Return the (x, y) coordinate for the center point of the cell that contains the specified text.  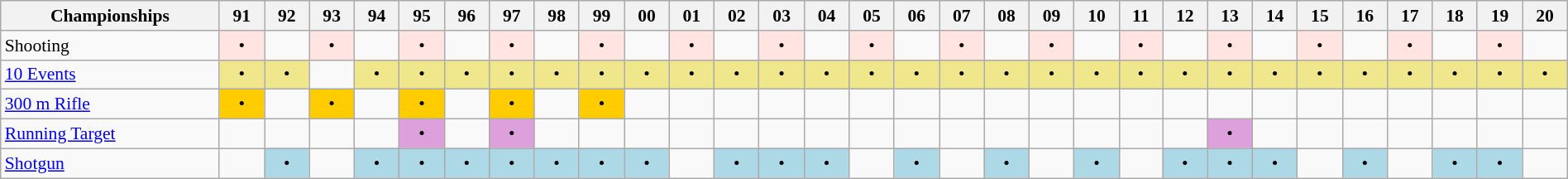
06 (916, 16)
13 (1230, 16)
09 (1051, 16)
10 (1097, 16)
96 (466, 16)
18 (1455, 16)
00 (647, 16)
17 (1409, 16)
Championships (110, 16)
01 (691, 16)
12 (1185, 16)
07 (962, 16)
02 (737, 16)
19 (1499, 16)
300 m Rifle (110, 104)
15 (1320, 16)
05 (872, 16)
94 (376, 16)
04 (826, 16)
Shooting (110, 46)
95 (422, 16)
03 (782, 16)
16 (1365, 16)
92 (287, 16)
93 (332, 16)
97 (512, 16)
20 (1545, 16)
91 (241, 16)
98 (557, 16)
11 (1140, 16)
99 (601, 16)
08 (1006, 16)
Running Target (110, 134)
10 Events (110, 75)
Shotgun (110, 163)
14 (1274, 16)
